Find where the given text appears and provide that cell's center as [X, Y] coordinate. 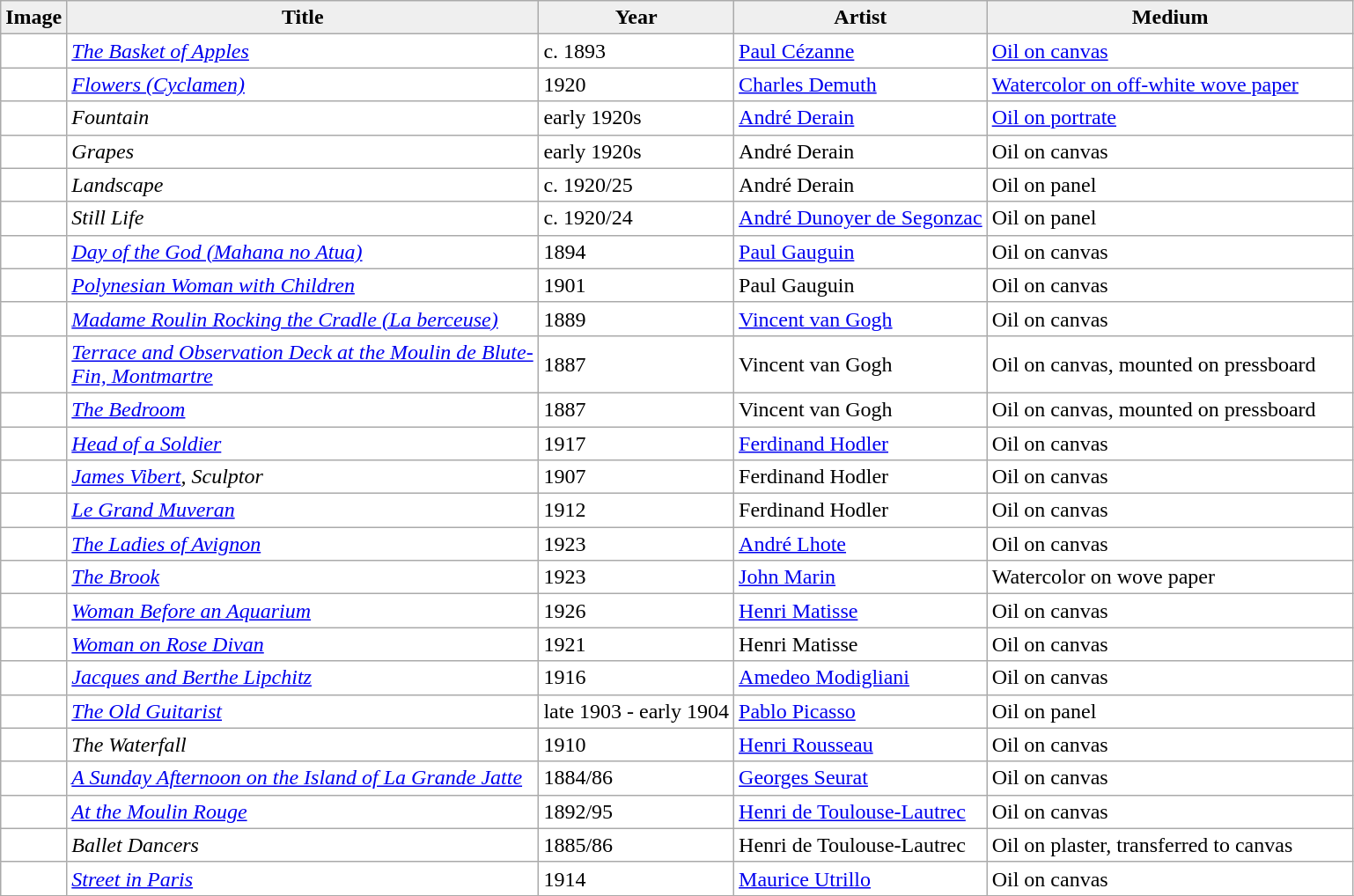
c. 1920/24 [637, 218]
Day of the God (Mahana no Atua) [303, 252]
1910 [637, 745]
1885/86 [637, 845]
Georges Seurat [861, 778]
1912 [637, 510]
The Bedroom [303, 409]
The Old Guitarist [303, 711]
John Marin [861, 577]
Still Life [303, 218]
Pablo Picasso [861, 711]
Head of a Soldier [303, 443]
Le Grand Muveran [303, 510]
Maurice Utrillo [861, 878]
Oil on portrate [1170, 118]
The Ladies of Avignon [303, 544]
1892/95 [637, 812]
Title [303, 18]
1901 [637, 285]
At the Moulin Rouge [303, 812]
Fountain [303, 118]
1916 [637, 678]
Charles Demuth [861, 84]
Watercolor on off-white wove paper [1170, 84]
1907 [637, 477]
Year [637, 18]
1894 [637, 252]
Image [33, 18]
André Lhote [861, 544]
late 1903 - early 1904 [637, 711]
The Waterfall [303, 745]
The Basket of Apples [303, 51]
Woman on Rose Divan [303, 644]
Flowers (Cyclamen) [303, 84]
Polynesian Woman with Children [303, 285]
1889 [637, 319]
1920 [637, 84]
A Sunday Afternoon on the Island of La Grande Jatte [303, 778]
Oil on plaster, transferred to canvas [1170, 845]
Street in Paris [303, 878]
André Dunoyer de Segonzac [861, 218]
Henri Rousseau [861, 745]
Paul Cézanne [861, 51]
Landscape [303, 185]
Grapes [303, 151]
Artist [861, 18]
Woman Before an Aquarium [303, 611]
1884/86 [637, 778]
Ballet Dancers [303, 845]
Terrace and Observation Deck at the Moulin de Blute-Fin, Montmartre [303, 364]
Madame Roulin Rocking the Cradle (La berceuse) [303, 319]
Medium [1170, 18]
Jacques and Berthe Lipchitz [303, 678]
Watercolor on wove paper [1170, 577]
The Brook [303, 577]
1926 [637, 611]
c. 1920/25 [637, 185]
1921 [637, 644]
1917 [637, 443]
c. 1893 [637, 51]
Amedeo Modigliani [861, 678]
1914 [637, 878]
James Vibert, Sculptor [303, 477]
